Determine the [X, Y] coordinate at the center of the cell enclosing the given text.  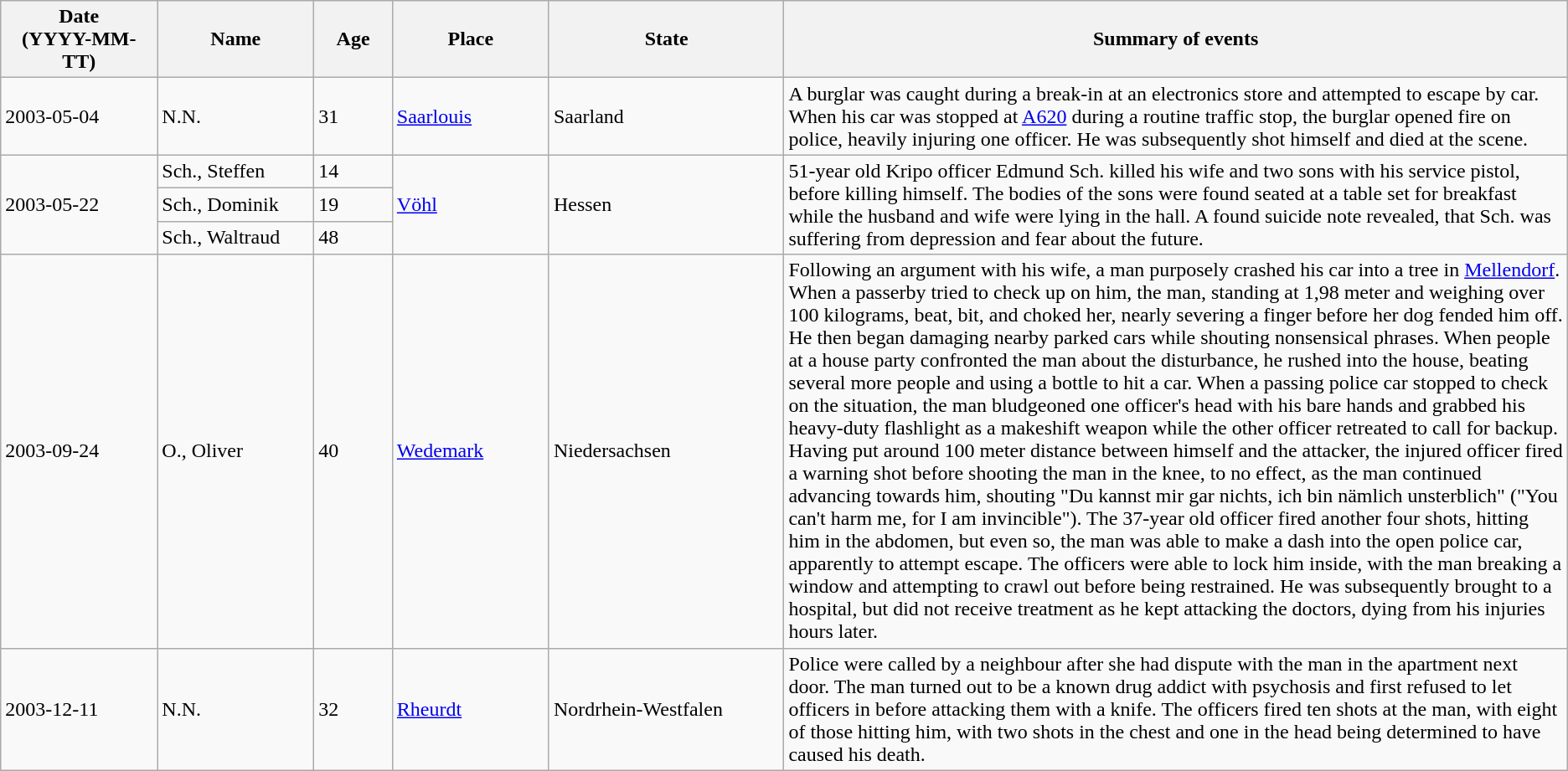
2003-12-11 [79, 709]
Hessen [667, 204]
48 [353, 238]
Nordrhein-Westfalen [667, 709]
Sch., Waltraud [236, 238]
Age [353, 39]
Place [471, 39]
2003-05-04 [79, 116]
Sch., Dominik [236, 205]
Name [236, 39]
Sch., Steffen [236, 172]
40 [353, 451]
Date(YYYY-MM-TT) [79, 39]
31 [353, 116]
Saarland [667, 116]
19 [353, 205]
Saarlouis [471, 116]
Rheurdt [471, 709]
O., Oliver [236, 451]
Wedemark [471, 451]
32 [353, 709]
14 [353, 172]
Summary of events [1176, 39]
Vöhl [471, 204]
Niedersachsen [667, 451]
2003-05-22 [79, 204]
2003-09-24 [79, 451]
State [667, 39]
